Extract the [X, Y] coordinate from the center of the cell holding the provided text.  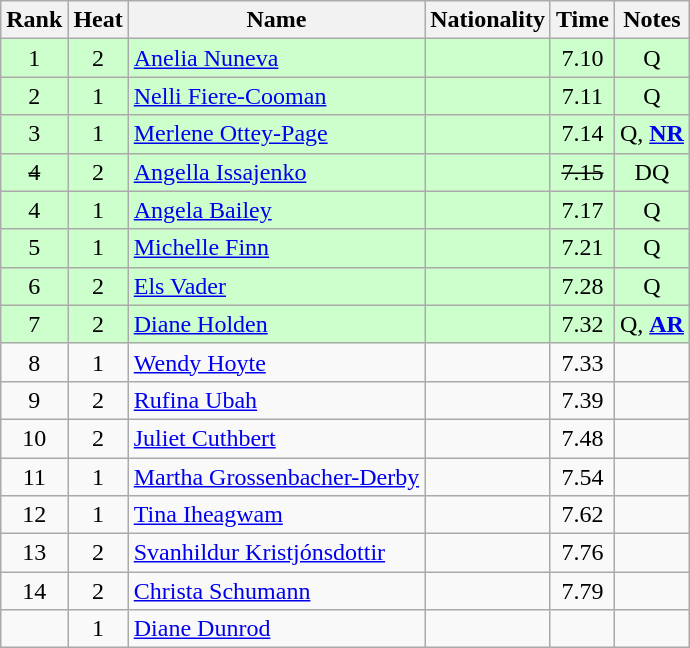
Els Vader [276, 286]
Name [276, 20]
Christa Schumann [276, 591]
7 [34, 324]
13 [34, 553]
Nelli Fiere-Cooman [276, 96]
10 [34, 438]
Q, NR [652, 134]
Svanhildur Kristjónsdottir [276, 553]
DQ [652, 172]
7.21 [582, 248]
7.28 [582, 286]
Juliet Cuthbert [276, 438]
7.54 [582, 477]
Nationality [488, 20]
Michelle Finn [276, 248]
Time [582, 20]
Rufina Ubah [276, 400]
7.79 [582, 591]
7.76 [582, 553]
12 [34, 515]
Anelia Nuneva [276, 58]
Tina Iheagwam [276, 515]
Martha Grossenbacher-Derby [276, 477]
7.32 [582, 324]
6 [34, 286]
11 [34, 477]
Notes [652, 20]
8 [34, 362]
7.33 [582, 362]
9 [34, 400]
Q, AR [652, 324]
7.15 [582, 172]
7.11 [582, 96]
Diane Dunrod [276, 629]
Rank [34, 20]
7.14 [582, 134]
7.48 [582, 438]
Heat [98, 20]
Angella Issajenko [276, 172]
Angela Bailey [276, 210]
7.39 [582, 400]
Diane Holden [276, 324]
14 [34, 591]
7.17 [582, 210]
5 [34, 248]
Merlene Ottey-Page [276, 134]
7.62 [582, 515]
7.10 [582, 58]
3 [34, 134]
Wendy Hoyte [276, 362]
